Find where the given text appears and provide that cell's center as [X, Y] coordinate. 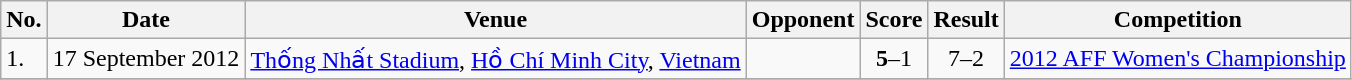
No. [24, 20]
Venue [496, 20]
17 September 2012 [146, 59]
1. [24, 59]
Score [894, 20]
Opponent [803, 20]
Result [966, 20]
2012 AFF Women's Championship [1178, 59]
Thống Nhất Stadium, Hồ Chí Minh City, Vietnam [496, 59]
Competition [1178, 20]
5–1 [894, 59]
Date [146, 20]
7–2 [966, 59]
